Find where the given text appears and provide that cell's center as (X, Y) coordinate. 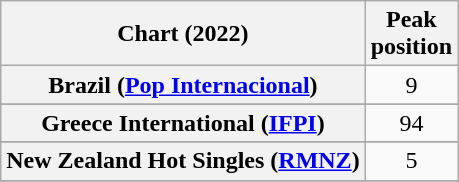
9 (411, 85)
Peakposition (411, 34)
New Zealand Hot Singles (RMNZ) (183, 161)
94 (411, 123)
Greece International (IFPI) (183, 123)
Chart (2022) (183, 34)
Brazil (Pop Internacional) (183, 85)
5 (411, 161)
